Output the [x, y] coordinate of the center of the cell containing the given text.  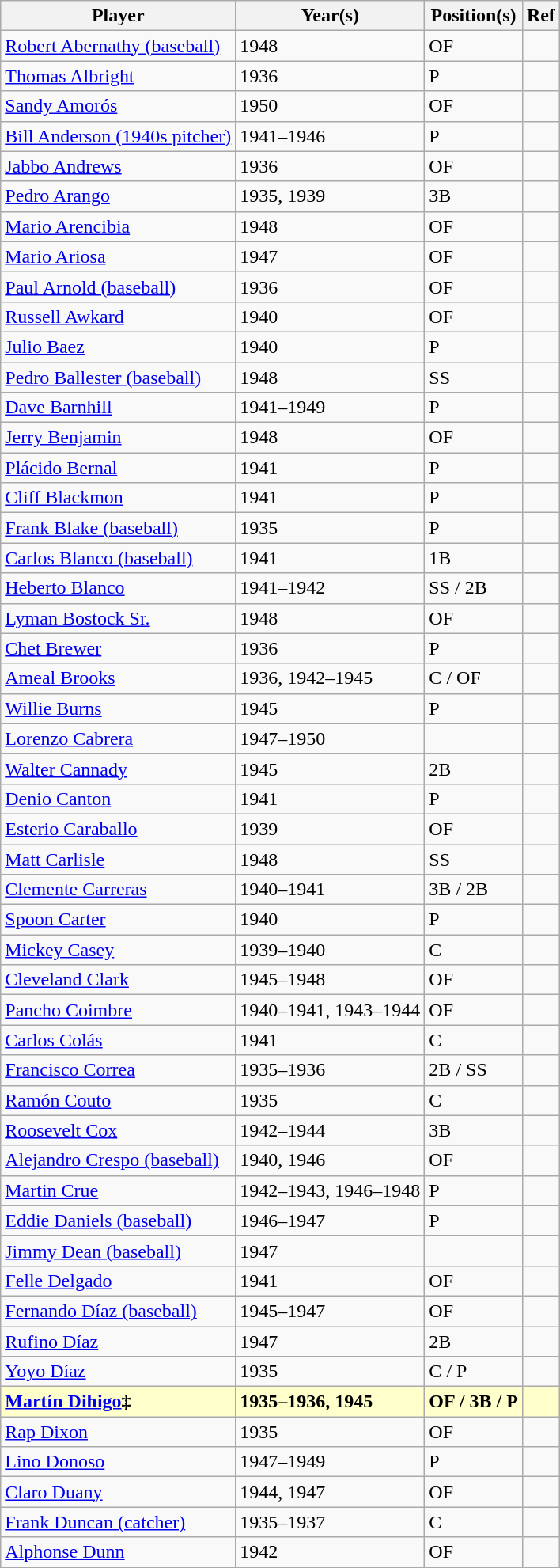
Position(s) [474, 16]
Frank Duncan (catcher) [119, 1522]
Mario Ariosa [119, 256]
Yoyo Díaz [119, 1372]
1941–1946 [331, 136]
Pedro Ballester (baseball) [119, 378]
Eddie Daniels (baseball) [119, 1221]
1941–1942 [331, 588]
Rufino Díaz [119, 1342]
Francisco Correa [119, 1070]
Spoon Carter [119, 920]
2B / SS [474, 1070]
1947–1950 [331, 738]
Russell Awkard [119, 317]
Alphonse Dunn [119, 1552]
1942 [331, 1552]
1936, 1942–1945 [331, 678]
Matt Carlisle [119, 859]
1940–1941, 1943–1944 [331, 1010]
Plácido Bernal [119, 468]
Ramón Couto [119, 1100]
Jabbo Andrews [119, 166]
Cliff Blackmon [119, 498]
1939–1940 [331, 950]
Lyman Bostock Sr. [119, 618]
1942–1943, 1946–1948 [331, 1190]
Clemente Carreras [119, 890]
Bill Anderson (1940s pitcher) [119, 136]
Dave Barnhill [119, 408]
Willie Burns [119, 708]
Carlos Blanco (baseball) [119, 558]
Mickey Casey [119, 950]
Heberto Blanco [119, 588]
1947–1949 [331, 1462]
Martin Crue [119, 1190]
1935–1937 [331, 1522]
Felle Delgado [119, 1281]
1944, 1947 [331, 1492]
1946–1947 [331, 1221]
Mario Arencibia [119, 226]
SS / 2B [474, 588]
Lorenzo Cabrera [119, 738]
1935–1936 [331, 1070]
1935–1936, 1945 [331, 1402]
Esterio Caraballo [119, 829]
3B / 2B [474, 890]
Thomas Albright [119, 76]
Claro Duany [119, 1492]
Denio Canton [119, 799]
1940, 1946 [331, 1160]
Pancho Coimbre [119, 1010]
1935, 1939 [331, 196]
Cleveland Clark [119, 980]
Paul Arnold (baseball) [119, 287]
Ref [541, 16]
Carlos Colás [119, 1040]
Jimmy Dean (baseball) [119, 1251]
Year(s) [331, 16]
Rap Dixon [119, 1432]
1950 [331, 106]
1942–1944 [331, 1130]
1939 [331, 829]
Julio Baez [119, 347]
1945–1948 [331, 980]
Jerry Benjamin [119, 438]
OF / 3B / P [474, 1402]
Sandy Amorós [119, 106]
Pedro Arango [119, 196]
1940–1941 [331, 890]
Player [119, 16]
Frank Blake (baseball) [119, 528]
Chet Brewer [119, 648]
C / P [474, 1372]
C / OF [474, 678]
Alejandro Crespo (baseball) [119, 1160]
Roosevelt Cox [119, 1130]
Ameal Brooks [119, 678]
Martín Dihigo‡ [119, 1402]
Lino Donoso [119, 1462]
1941–1949 [331, 408]
1B [474, 558]
1945–1947 [331, 1311]
Walter Cannady [119, 769]
Fernando Díaz (baseball) [119, 1311]
Robert Abernathy (baseball) [119, 46]
